Pinpoint the cell where the given text exists, returning its (X, Y) midpoint coordinate. 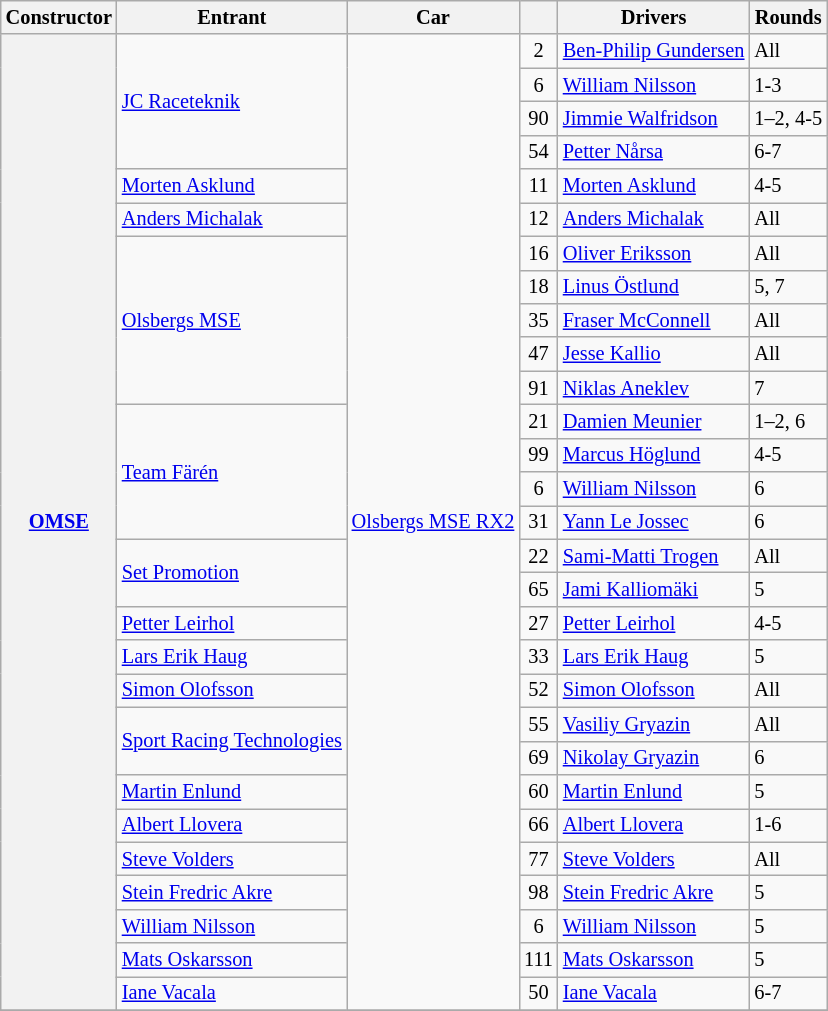
Marcus Höglund (654, 455)
65 (538, 589)
Damien Meunier (654, 421)
16 (538, 253)
91 (538, 388)
Nikolay Gryazin (654, 758)
1-6 (788, 825)
OMSE (59, 522)
52 (538, 690)
50 (538, 993)
55 (538, 724)
1-3 (788, 85)
Rounds (788, 17)
Ben-Philip Gundersen (654, 51)
54 (538, 152)
Set Promotion (232, 572)
47 (538, 354)
33 (538, 657)
Linus Östlund (654, 287)
18 (538, 287)
22 (538, 556)
Jesse Kallio (654, 354)
2 (538, 51)
60 (538, 791)
1–2, 6 (788, 421)
77 (538, 859)
99 (538, 455)
11 (538, 186)
66 (538, 825)
12 (538, 219)
1–2, 4-5 (788, 118)
111 (538, 960)
Entrant (232, 17)
5, 7 (788, 287)
31 (538, 522)
Petter Nårsa (654, 152)
Vasiliy Gryazin (654, 724)
Constructor (59, 17)
Niklas Aneklev (654, 388)
Sport Racing Technologies (232, 740)
27 (538, 623)
Sami-Matti Trogen (654, 556)
JC Raceteknik (232, 102)
Car (433, 17)
Olsbergs MSE RX2 (433, 522)
7 (788, 388)
Jimmie Walfridson (654, 118)
Oliver Eriksson (654, 253)
Yann Le Jossec (654, 522)
Fraser McConnell (654, 320)
Olsbergs MSE (232, 320)
98 (538, 892)
35 (538, 320)
Jami Kalliomäki (654, 589)
Team Färén (232, 472)
21 (538, 421)
Drivers (654, 17)
69 (538, 758)
90 (538, 118)
